Search for the cell housing the specified text and yield its (x, y) center coordinate. 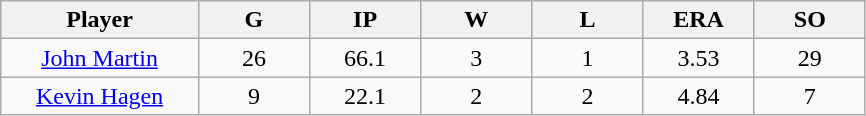
9 (254, 96)
Player (100, 20)
G (254, 20)
SO (810, 20)
66.1 (366, 58)
29 (810, 58)
26 (254, 58)
1 (588, 58)
22.1 (366, 96)
3.53 (698, 58)
John Martin (100, 58)
IP (366, 20)
ERA (698, 20)
Kevin Hagen (100, 96)
L (588, 20)
W (476, 20)
7 (810, 96)
4.84 (698, 96)
3 (476, 58)
